From the cell containing the given text, extract its center point as [X, Y] coordinate. 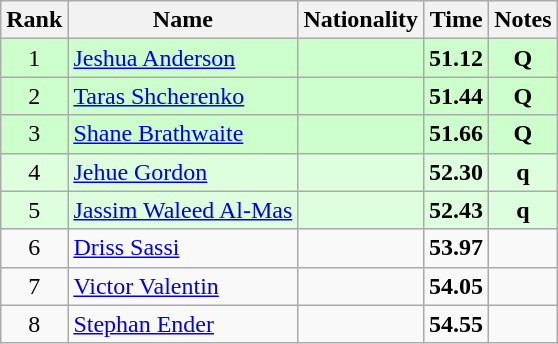
Notes [523, 20]
52.30 [456, 172]
Jeshua Anderson [183, 58]
Stephan Ender [183, 324]
Rank [34, 20]
1 [34, 58]
54.05 [456, 286]
Shane Brathwaite [183, 134]
52.43 [456, 210]
5 [34, 210]
51.12 [456, 58]
3 [34, 134]
51.66 [456, 134]
2 [34, 96]
6 [34, 248]
53.97 [456, 248]
Victor Valentin [183, 286]
4 [34, 172]
51.44 [456, 96]
Driss Sassi [183, 248]
Taras Shcherenko [183, 96]
Nationality [361, 20]
7 [34, 286]
Jassim Waleed Al-Mas [183, 210]
8 [34, 324]
Name [183, 20]
54.55 [456, 324]
Time [456, 20]
Jehue Gordon [183, 172]
